For the text-containing cell, return its midpoint in (X, Y) coordinate format. 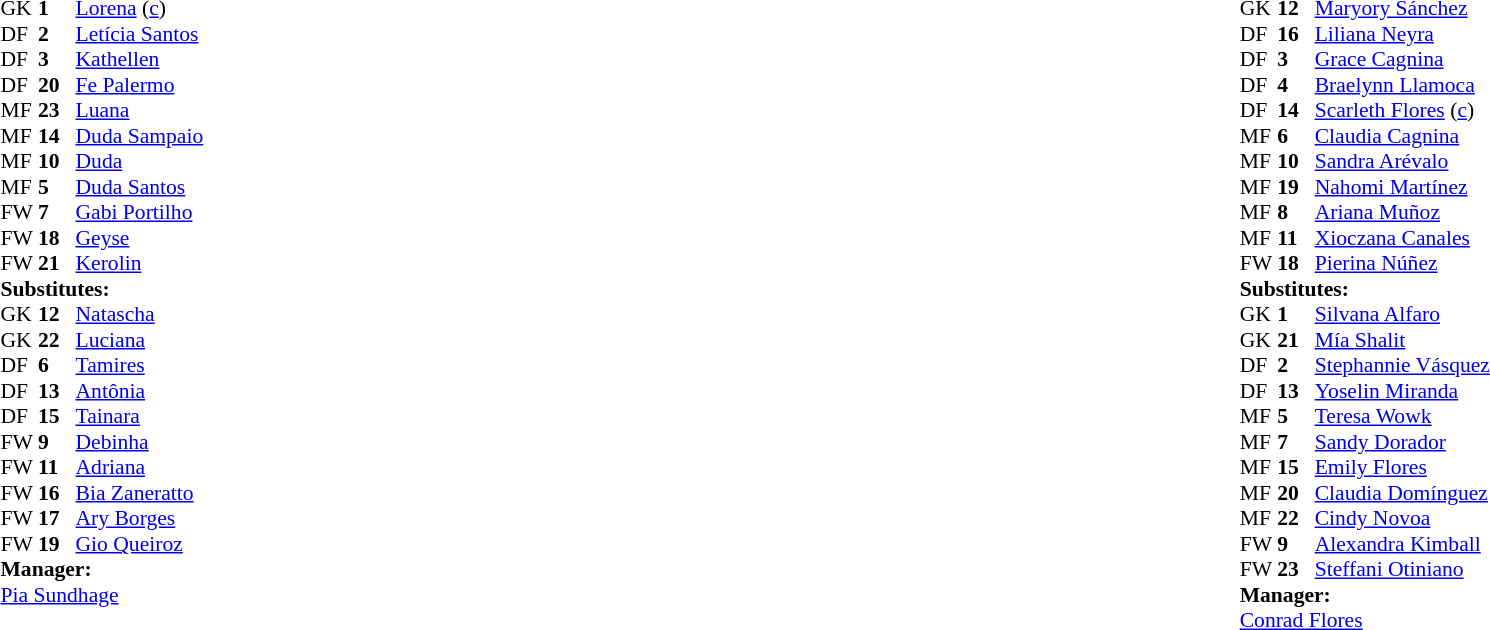
Grace Cagnina (1402, 59)
17 (57, 519)
Natascha (140, 315)
Pierina Núñez (1402, 263)
Alexandra Kimball (1402, 544)
Tainara (140, 417)
Braelynn Llamoca (1402, 85)
Luciana (140, 340)
Cindy Novoa (1402, 519)
Letícia Santos (140, 34)
Sandra Arévalo (1402, 161)
Kathellen (140, 59)
Gabi Portilho (140, 213)
Bia Zaneratto (140, 493)
Ariana Muñoz (1402, 213)
Nahomi Martínez (1402, 187)
Mía Shalit (1402, 340)
Claudia Cagnina (1402, 136)
Fe Palermo (140, 85)
Antônia (140, 391)
Scarleth Flores (c) (1402, 111)
Luana (140, 111)
Yoselin Miranda (1402, 391)
Emily Flores (1402, 467)
Ary Borges (140, 519)
8 (1296, 213)
Tamires (140, 365)
Duda (140, 161)
Adriana (140, 467)
Claudia Domínguez (1402, 493)
Sandy Dorador (1402, 442)
Silvana Alfaro (1402, 315)
Kerolin (140, 263)
Teresa Wowk (1402, 417)
Duda Santos (140, 187)
Stephannie Vásquez (1402, 365)
Duda Sampaio (140, 136)
Liliana Neyra (1402, 34)
Gio Queiroz (140, 544)
12 (57, 315)
4 (1296, 85)
Steffani Otiniano (1402, 569)
Pia Sundhage (102, 595)
Geyse (140, 238)
Debinha (140, 442)
1 (1296, 315)
Xioczana Canales (1402, 238)
